Provide the (X, Y) coordinate of the cell's center where the given text is located.  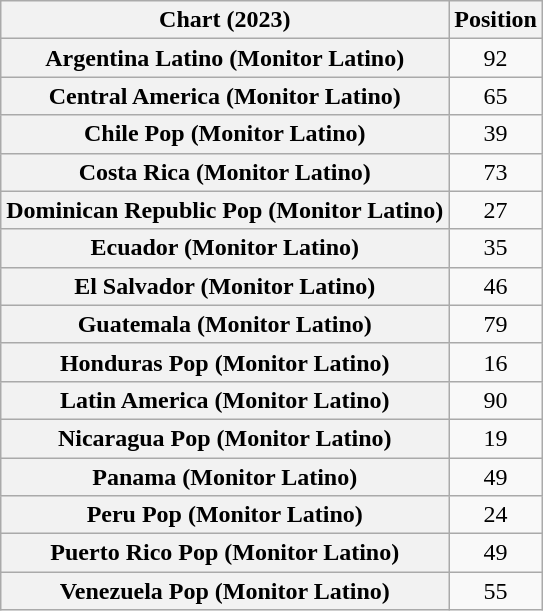
Latin America (Monitor Latino) (225, 400)
Nicaragua Pop (Monitor Latino) (225, 438)
92 (496, 58)
Argentina Latino (Monitor Latino) (225, 58)
27 (496, 210)
Venezuela Pop (Monitor Latino) (225, 591)
65 (496, 96)
Costa Rica (Monitor Latino) (225, 172)
55 (496, 591)
Peru Pop (Monitor Latino) (225, 515)
Guatemala (Monitor Latino) (225, 324)
Chart (2023) (225, 20)
19 (496, 438)
24 (496, 515)
16 (496, 362)
79 (496, 324)
Panama (Monitor Latino) (225, 477)
Puerto Rico Pop (Monitor Latino) (225, 553)
Dominican Republic Pop (Monitor Latino) (225, 210)
46 (496, 286)
Ecuador (Monitor Latino) (225, 248)
Chile Pop (Monitor Latino) (225, 134)
35 (496, 248)
Position (496, 20)
El Salvador (Monitor Latino) (225, 286)
90 (496, 400)
73 (496, 172)
Honduras Pop (Monitor Latino) (225, 362)
Central America (Monitor Latino) (225, 96)
39 (496, 134)
